Capture the cell that displays the provided text and extract its [X, Y] central coordinate. 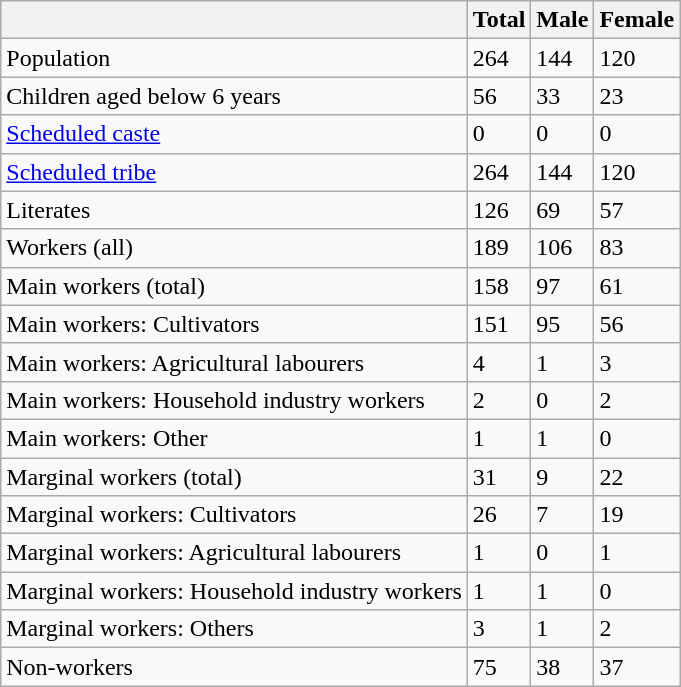
9 [562, 477]
57 [637, 210]
Scheduled caste [234, 134]
95 [562, 324]
Marginal workers: Others [234, 629]
23 [637, 96]
Main workers: Agricultural labourers [234, 362]
Non-workers [234, 667]
151 [499, 324]
Marginal workers: Agricultural labourers [234, 553]
22 [637, 477]
Children aged below 6 years [234, 96]
61 [637, 286]
38 [562, 667]
69 [562, 210]
83 [637, 248]
Workers (all) [234, 248]
Male [562, 20]
7 [562, 515]
106 [562, 248]
Female [637, 20]
126 [499, 210]
Marginal workers (total) [234, 477]
Main workers (total) [234, 286]
Marginal workers: Cultivators [234, 515]
37 [637, 667]
189 [499, 248]
Main workers: Cultivators [234, 324]
4 [499, 362]
Literates [234, 210]
Scheduled tribe [234, 172]
Main workers: Household industry workers [234, 400]
26 [499, 515]
Total [499, 20]
19 [637, 515]
Main workers: Other [234, 438]
Marginal workers: Household industry workers [234, 591]
75 [499, 667]
33 [562, 96]
31 [499, 477]
158 [499, 286]
Population [234, 58]
97 [562, 286]
